For the text-containing cell, return its midpoint in (x, y) coordinate format. 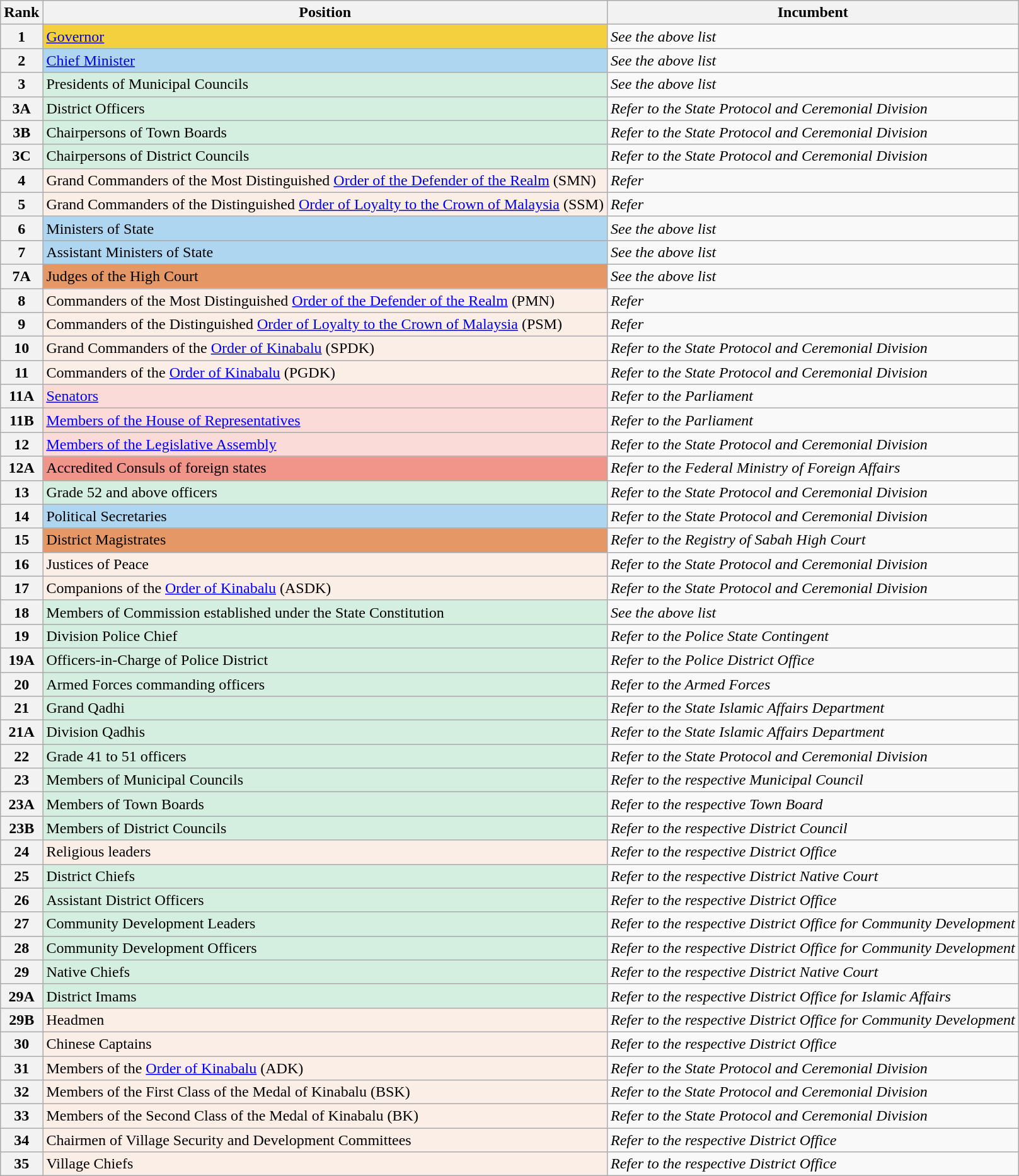
Accredited Consuls of foreign states (325, 468)
Refer to the respective District Council (813, 828)
Chairpersons of Town Boards (325, 132)
19A (21, 660)
Commanders of the Order of Kinabalu (PGDK) (325, 372)
28 (21, 948)
Religious leaders (325, 852)
Grade 52 and above officers (325, 492)
12A (21, 468)
Rank (21, 13)
Armed Forces commanding officers (325, 684)
Political Secretaries (325, 516)
23A (21, 804)
21 (21, 708)
10 (21, 349)
Senators (325, 396)
7 (21, 252)
District Magistrates (325, 540)
Grand Commanders of the Most Distinguished Order of the Defender of the Realm (SMN) (325, 180)
20 (21, 684)
8 (21, 301)
Refer to the Federal Ministry of Foreign Affairs (813, 468)
Governor (325, 37)
30 (21, 1044)
Members of the Second Class of the Medal of Kinabalu (BK) (325, 1116)
24 (21, 852)
7A (21, 276)
District Chiefs (325, 876)
15 (21, 540)
Grade 41 to 51 officers (325, 756)
3 (21, 84)
18 (21, 612)
Chinese Captains (325, 1044)
21A (21, 732)
32 (21, 1092)
27 (21, 924)
2 (21, 61)
26 (21, 900)
19 (21, 636)
Members of the First Class of the Medal of Kinabalu (BSK) (325, 1092)
6 (21, 228)
23 (21, 780)
Refer to the Armed Forces (813, 684)
29B (21, 1020)
3A (21, 108)
Commanders of the Most Distinguished Order of the Defender of the Realm (PMN) (325, 301)
11B (21, 420)
3B (21, 132)
Members of Town Boards (325, 804)
Refer to the Police District Office (813, 660)
Officers-in-Charge of Police District (325, 660)
14 (21, 516)
Grand Qadhi (325, 708)
Members of District Councils (325, 828)
Division Police Chief (325, 636)
22 (21, 756)
Community Development Leaders (325, 924)
Commanders of the Distinguished Order of Loyalty to the Crown of Malaysia (PSM) (325, 325)
Assistant Ministers of State (325, 252)
29A (21, 996)
Division Qadhis (325, 732)
Judges of the High Court (325, 276)
34 (21, 1140)
3C (21, 156)
Grand Commanders of the Order of Kinabalu (SPDK) (325, 349)
5 (21, 204)
Refer to the respective Municipal Council (813, 780)
Members of Commission established under the State Constitution (325, 612)
Grand Commanders of the Distinguished Order of Loyalty to the Crown of Malaysia (SSM) (325, 204)
Justices of Peace (325, 564)
Assistant District Officers (325, 900)
1 (21, 37)
25 (21, 876)
Chief Minister (325, 61)
Chairmen of Village Security and Development Committees (325, 1140)
Incumbent (813, 13)
Refer to the Police State Contingent (813, 636)
Position (325, 13)
District Officers (325, 108)
17 (21, 588)
Chairpersons of District Councils (325, 156)
12 (21, 444)
23B (21, 828)
Refer to the respective Town Board (813, 804)
4 (21, 180)
13 (21, 492)
Members of the Legislative Assembly (325, 444)
Ministers of State (325, 228)
Headmen (325, 1020)
Presidents of Municipal Councils (325, 84)
Members of the House of Representatives (325, 420)
Refer to the respective District Office for Islamic Affairs (813, 996)
Village Chiefs (325, 1164)
Native Chiefs (325, 972)
Refer to the Registry of Sabah High Court (813, 540)
29 (21, 972)
31 (21, 1068)
District Imams (325, 996)
Members of Municipal Councils (325, 780)
11A (21, 396)
35 (21, 1164)
Companions of the Order of Kinabalu (ASDK) (325, 588)
11 (21, 372)
33 (21, 1116)
16 (21, 564)
Members of the Order of Kinabalu (ADK) (325, 1068)
9 (21, 325)
Community Development Officers (325, 948)
